Capture the cell that displays the provided text and extract its (X, Y) central coordinate. 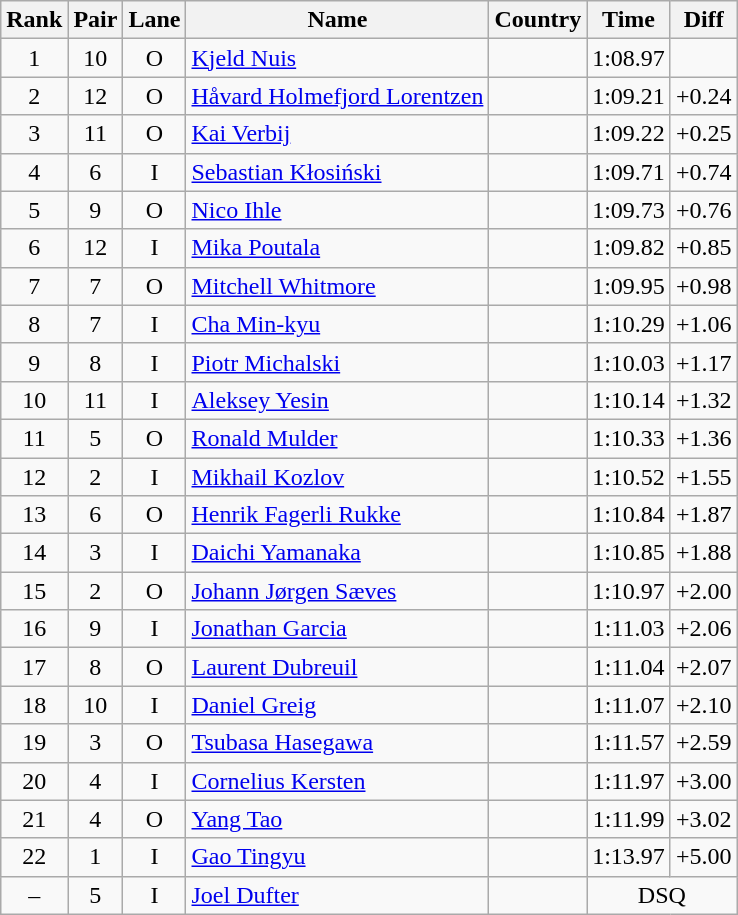
1:11.97 (629, 781)
13 (34, 515)
Joel Dufter (338, 895)
1:10.84 (629, 515)
18 (34, 705)
1:09.95 (629, 286)
+0.98 (704, 286)
1:11.03 (629, 629)
Pair (96, 20)
+2.07 (704, 667)
1:10.97 (629, 591)
Kjeld Nuis (338, 58)
+1.55 (704, 477)
Nico Ihle (338, 210)
1:10.52 (629, 477)
Daniel Greig (338, 705)
Gao Tingyu (338, 857)
1:10.33 (629, 438)
Sebastian Kłosiński (338, 172)
+1.32 (704, 400)
1:11.99 (629, 819)
Cornelius Kersten (338, 781)
Daichi Yamanaka (338, 553)
Ronald Mulder (338, 438)
1:09.21 (629, 96)
1:11.07 (629, 705)
Mika Poutala (338, 248)
Yang Tao (338, 819)
1:11.04 (629, 667)
DSQ (662, 895)
1:08.97 (629, 58)
19 (34, 743)
Diff (704, 20)
+1.17 (704, 362)
1:09.82 (629, 248)
Lane (154, 20)
1:09.71 (629, 172)
Henrik Fagerli Rukke (338, 515)
+0.74 (704, 172)
Time (629, 20)
+0.76 (704, 210)
+0.25 (704, 134)
1:11.57 (629, 743)
1:09.22 (629, 134)
+2.06 (704, 629)
+0.24 (704, 96)
+1.88 (704, 553)
Cha Min-kyu (338, 324)
Mitchell Whitmore (338, 286)
Håvard Holmefjord Lorentzen (338, 96)
+0.85 (704, 248)
+1.87 (704, 515)
1:10.85 (629, 553)
1:09.73 (629, 210)
+3.00 (704, 781)
14 (34, 553)
17 (34, 667)
1:10.03 (629, 362)
Name (338, 20)
Tsubasa Hasegawa (338, 743)
Laurent Dubreuil (338, 667)
+2.59 (704, 743)
+5.00 (704, 857)
Rank (34, 20)
Piotr Michalski (338, 362)
15 (34, 591)
+1.36 (704, 438)
+2.10 (704, 705)
1:13.97 (629, 857)
22 (34, 857)
20 (34, 781)
Kai Verbij (338, 134)
+2.00 (704, 591)
1:10.14 (629, 400)
+1.06 (704, 324)
Country (538, 20)
1:10.29 (629, 324)
+3.02 (704, 819)
21 (34, 819)
Aleksey Yesin (338, 400)
Johann Jørgen Sæves (338, 591)
Jonathan Garcia (338, 629)
– (34, 895)
Mikhail Kozlov (338, 477)
16 (34, 629)
